For the text-containing cell, return its midpoint in [x, y] coordinate format. 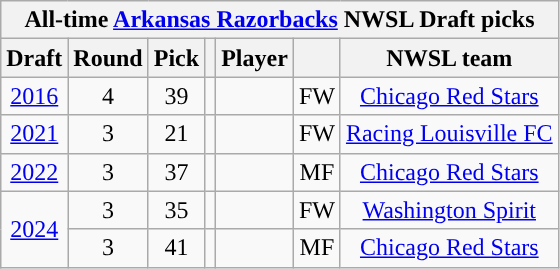
21 [176, 134]
37 [176, 172]
41 [176, 248]
NWSL team [449, 58]
Round [108, 58]
2022 [34, 172]
Racing Louisville FC [449, 134]
4 [108, 96]
2024 [34, 229]
35 [176, 210]
Player [255, 58]
39 [176, 96]
Pick [176, 58]
Draft [34, 58]
Washington Spirit [449, 210]
2021 [34, 134]
All-time Arkansas Razorbacks NWSL Draft picks [280, 20]
2016 [34, 96]
